Scan for the cell matching the given text and deliver its [X, Y] coordinate at center. 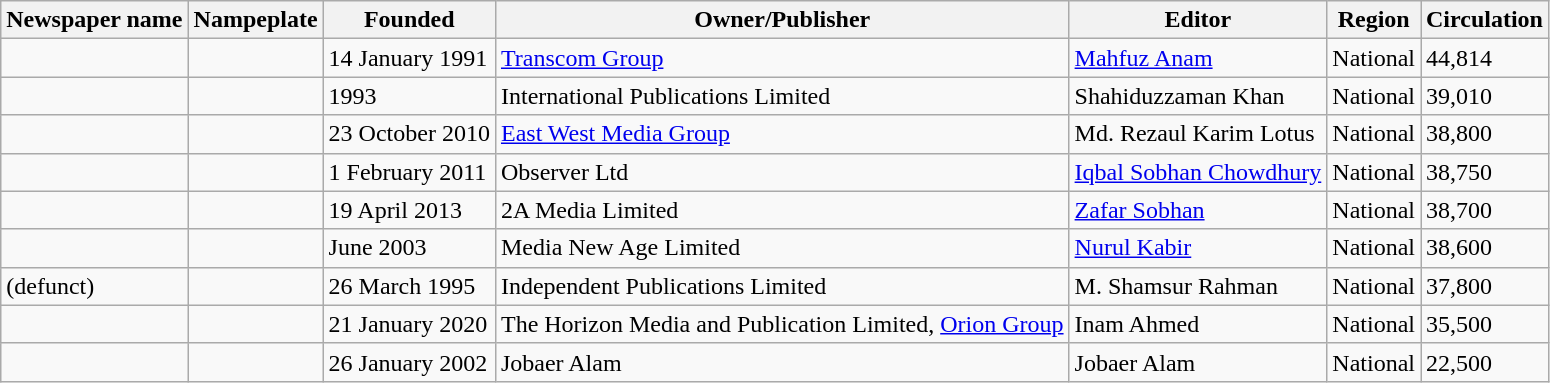
Circulation [1484, 20]
38,750 [1484, 172]
Transcom Group [782, 58]
14 January 1991 [409, 58]
Nurul Kabir [1198, 248]
19 April 2013 [409, 210]
M. Shamsur Rahman [1198, 286]
Md. Rezaul Karim Lotus [1198, 134]
35,500 [1484, 324]
37,800 [1484, 286]
38,700 [1484, 210]
Observer Ltd [782, 172]
2A Media Limited [782, 210]
38,600 [1484, 248]
East West Media Group [782, 134]
Zafar Sobhan [1198, 210]
44,814 [1484, 58]
The Horizon Media and Publication Limited, Orion Group [782, 324]
38,800 [1484, 134]
June 2003 [409, 248]
Region [1374, 20]
1993 [409, 96]
23 October 2010 [409, 134]
26 March 1995 [409, 286]
Nampeplate [256, 20]
Mahfuz Anam [1198, 58]
Founded [409, 20]
Editor [1198, 20]
Owner/Publisher [782, 20]
Media New Age Limited [782, 248]
Iqbal Sobhan Chowdhury [1198, 172]
26 January 2002 [409, 362]
Newspaper name [94, 20]
Independent Publications Limited [782, 286]
International Publications Limited [782, 96]
21 January 2020 [409, 324]
39,010 [1484, 96]
(defunct) [94, 286]
Inam Ahmed [1198, 324]
22,500 [1484, 362]
1 February 2011 [409, 172]
Shahiduzzaman Khan [1198, 96]
